Determine the [X, Y] coordinate at the center of the cell enclosing the given text.  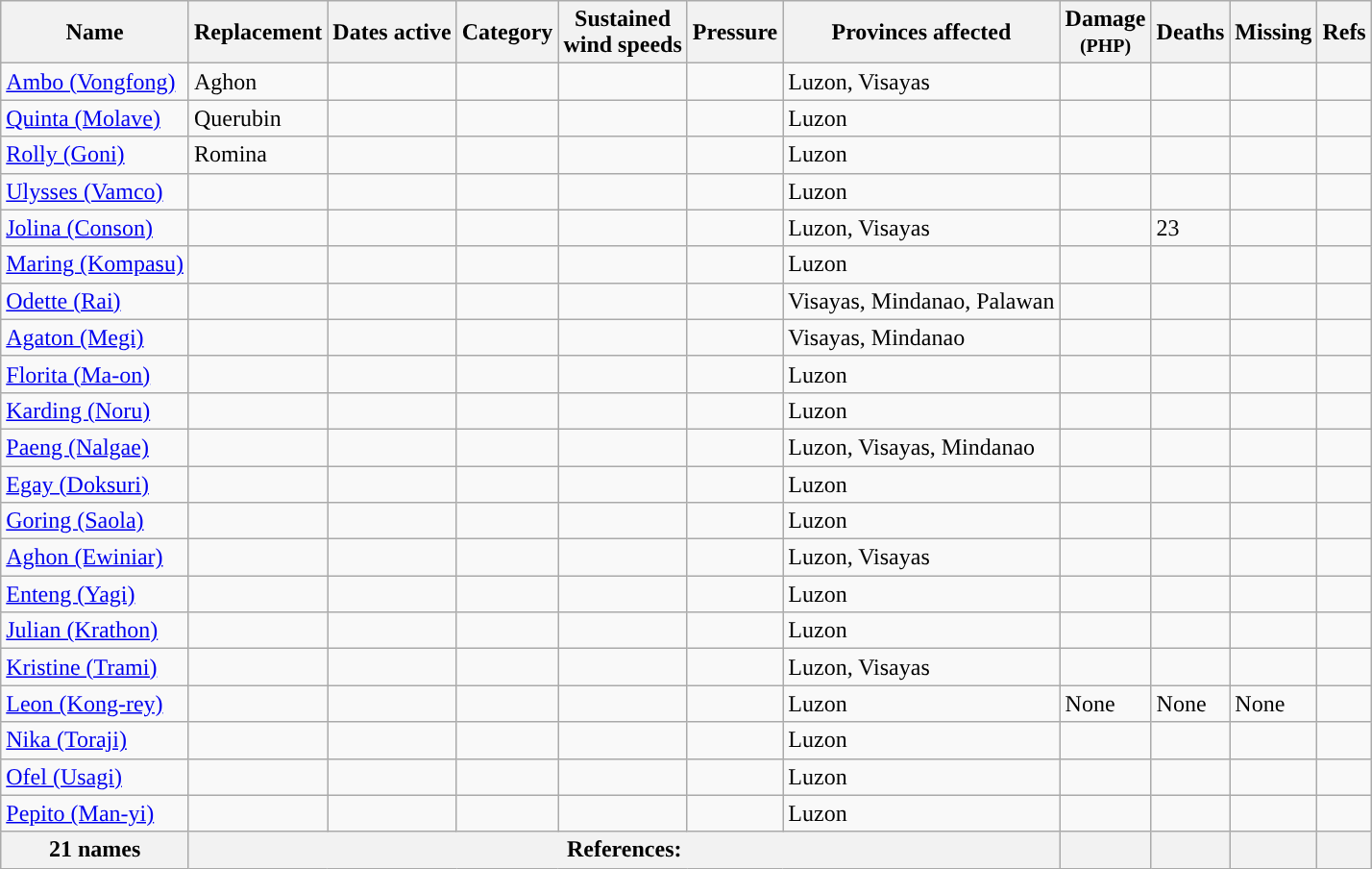
Dates active [392, 33]
Category [507, 33]
Quinta (Molave) [95, 118]
Karding (Noru) [95, 410]
Deaths [1190, 33]
Leon (Kong-rey) [95, 704]
Pepito (Man-yi) [95, 813]
Paeng (Nalgae) [95, 447]
Sustained wind speeds [623, 33]
Name [95, 33]
Florita (Ma-on) [95, 374]
Pressure [734, 33]
Missing [1274, 33]
Ofel (Usagi) [95, 777]
Kristine (Trami) [95, 667]
Maring (Kompasu) [95, 264]
Damage(PHP) [1105, 33]
Nika (Toraji) [95, 740]
Refs [1344, 33]
Querubin [257, 118]
Aghon (Ewiniar) [95, 558]
23 [1190, 228]
Romina [257, 155]
Jolina (Conson) [95, 228]
Agaton (Megi) [95, 337]
Ambo (Vongfong) [95, 82]
Julian (Krathon) [95, 631]
Visayas, Mindanao, Palawan [921, 301]
Enteng (Yagi) [95, 594]
Ulysses (Vamco) [95, 191]
Replacement [257, 33]
Luzon, Visayas, Mindanao [921, 447]
Visayas, Mindanao [921, 337]
Provinces affected [921, 33]
Rolly (Goni) [95, 155]
Goring (Saola) [95, 521]
References: [625, 850]
Odette (Rai) [95, 301]
Egay (Doksuri) [95, 484]
Aghon [257, 82]
21 names [95, 850]
